Capture the cell that displays the provided text and extract its (x, y) central coordinate. 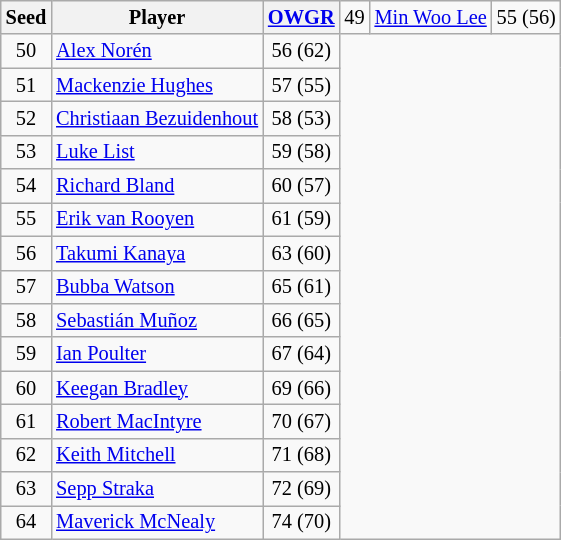
55 (26, 219)
69 (66) (301, 388)
49 (355, 17)
Robert MacIntyre (157, 421)
Erik van Rooyen (157, 219)
58 (26, 320)
72 (69) (301, 489)
Christiaan Bezuidenhout (157, 118)
55 (56) (526, 17)
61 (26, 421)
74 (70) (301, 522)
Player (157, 17)
63 (26, 489)
67 (64) (301, 354)
Mackenzie Hughes (157, 85)
57 (55) (301, 85)
Takumi Kanaya (157, 253)
60 (57) (301, 186)
Luke List (157, 152)
Keith Mitchell (157, 455)
Richard Bland (157, 186)
53 (26, 152)
Keegan Bradley (157, 388)
Seed (26, 17)
66 (65) (301, 320)
Alex Norén (157, 51)
56 (26, 253)
54 (26, 186)
50 (26, 51)
64 (26, 522)
65 (61) (301, 287)
71 (68) (301, 455)
51 (26, 85)
Bubba Watson (157, 287)
52 (26, 118)
OWGR (301, 17)
Maverick McNealy (157, 522)
59 (58) (301, 152)
Sebastián Muñoz (157, 320)
61 (59) (301, 219)
Sepp Straka (157, 489)
Ian Poulter (157, 354)
57 (26, 287)
63 (60) (301, 253)
70 (67) (301, 421)
Min Woo Lee (431, 17)
56 (62) (301, 51)
59 (26, 354)
62 (26, 455)
60 (26, 388)
58 (53) (301, 118)
